Search for the cell housing the specified text and yield its [x, y] center coordinate. 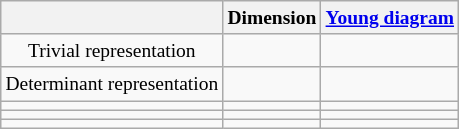
Determinant representation [112, 84]
Young diagram [390, 18]
Trivial representation [112, 50]
Dimension [272, 18]
